Determine the [X, Y] coordinate at the center of the cell enclosing the given text.  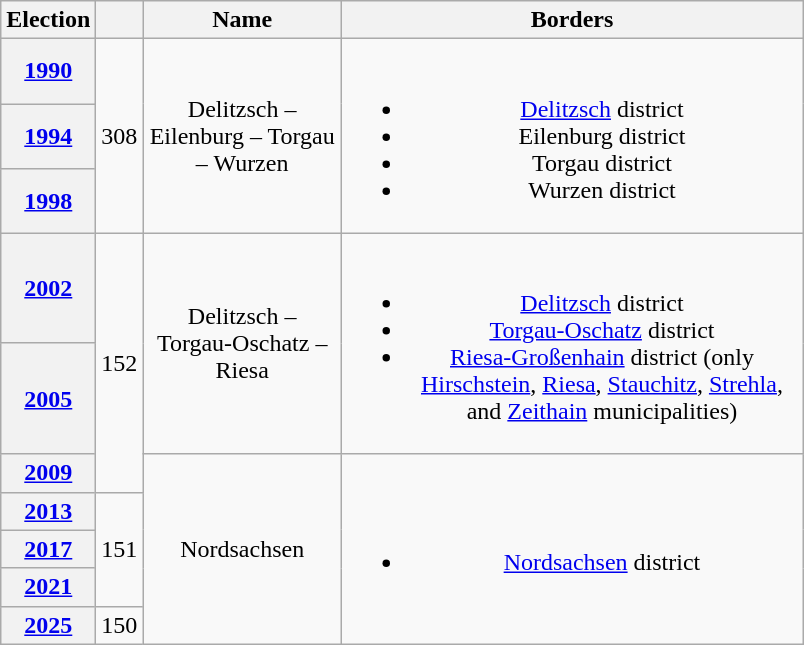
Delitzsch districtEilenburg districtTorgau districtWurzen district [572, 136]
Delitzsch – Torgau-Oschatz – Riesa [242, 344]
1994 [48, 136]
152 [120, 362]
Delitzsch districtTorgau-Oschatz districtRiesa-Großenhain district (only Hirschstein, Riesa, Stauchitz, Strehla, and Zeithain municipalities) [572, 344]
1990 [48, 72]
2005 [48, 398]
2025 [48, 625]
Nordsachsen district [572, 549]
Nordsachsen [242, 549]
Borders [572, 20]
Election [48, 20]
2002 [48, 288]
308 [120, 136]
2009 [48, 473]
2013 [48, 511]
2017 [48, 549]
151 [120, 549]
1998 [48, 200]
Name [242, 20]
150 [120, 625]
Delitzsch – Eilenburg – Torgau – Wurzen [242, 136]
2021 [48, 587]
